From the cell containing the given text, extract its center point as [x, y] coordinate. 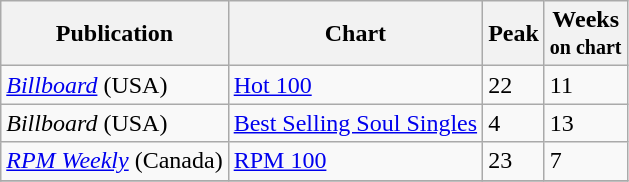
Publication [114, 34]
22 [514, 85]
RPM Weekly (Canada) [114, 161]
RPM 100 [355, 161]
Best Selling Soul Singles [355, 123]
13 [586, 123]
Peak [514, 34]
4 [514, 123]
7 [586, 161]
Hot 100 [355, 85]
Weekson chart [586, 34]
11 [586, 85]
Chart [355, 34]
23 [514, 161]
